Output the [X, Y] coordinate of the center of the cell containing the given text.  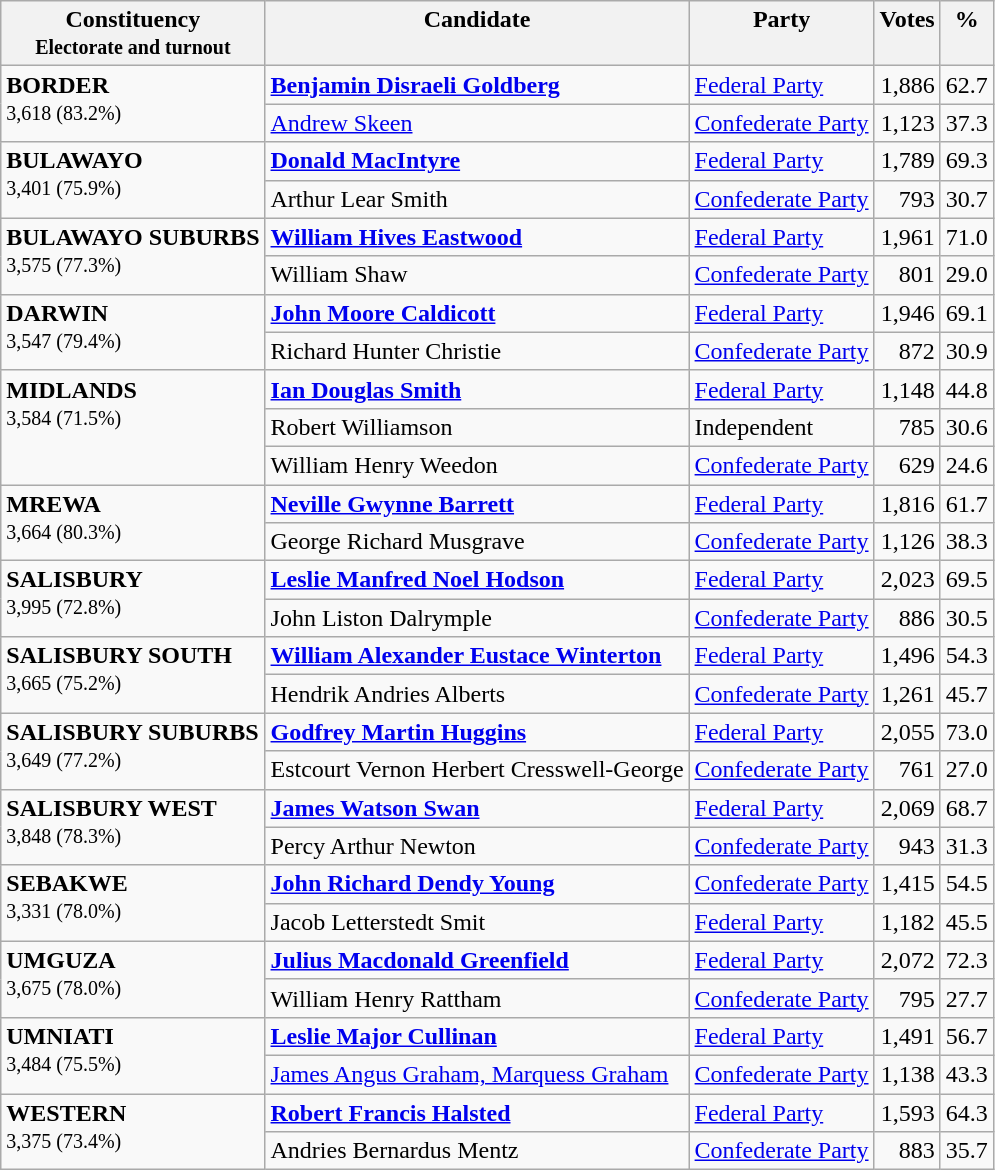
Estcourt Vernon Herbert Cresswell-George [477, 770]
72.3 [966, 960]
George Richard Musgrave [477, 542]
BULAWAYO SUBURBS3,575 (77.3%) [133, 256]
John Richard Dendy Young [477, 884]
Robert Williamson [477, 427]
2,069 [907, 808]
1,126 [907, 542]
872 [907, 351]
56.7 [966, 1036]
Leslie Manfred Noel Hodson [477, 580]
44.8 [966, 389]
John Liston Dalrymple [477, 618]
54.5 [966, 884]
2,072 [907, 960]
Hendrik Andries Alberts [477, 694]
943 [907, 846]
WESTERN3,375 (73.4%) [133, 1132]
31.3 [966, 846]
SALISBURY WEST3,848 (78.3%) [133, 827]
30.5 [966, 618]
1,946 [907, 313]
MREWA3,664 (80.3%) [133, 522]
Ian Douglas Smith [477, 389]
38.3 [966, 542]
William Henry Weedon [477, 465]
Andrew Skeen [477, 123]
UMNIATI3,484 (75.5%) [133, 1055]
SALISBURY3,995 (72.8%) [133, 599]
69.5 [966, 580]
John Moore Caldicott [477, 313]
1,593 [907, 1113]
Julius Macdonald Greenfield [477, 960]
BULAWAYO3,401 (75.9%) [133, 180]
SEBAKWE3,331 (78.0%) [133, 903]
SALISBURY SOUTH3,665 (75.2%) [133, 675]
Arthur Lear Smith [477, 199]
William Henry Rattham [477, 998]
Neville Gwynne Barrett [477, 503]
24.6 [966, 465]
785 [907, 427]
761 [907, 770]
27.7 [966, 998]
James Angus Graham, Marquess Graham [477, 1074]
% [966, 34]
1,816 [907, 503]
30.6 [966, 427]
Benjamin Disraeli Goldberg [477, 85]
793 [907, 199]
883 [907, 1151]
2,023 [907, 580]
MIDLANDS3,584 (71.5%) [133, 427]
DARWIN3,547 (79.4%) [133, 332]
1,496 [907, 656]
71.0 [966, 237]
629 [907, 465]
45.7 [966, 694]
Party [782, 34]
1,138 [907, 1074]
Candidate [477, 34]
William Shaw [477, 275]
45.5 [966, 922]
Godfrey Martin Huggins [477, 732]
61.7 [966, 503]
795 [907, 998]
43.3 [966, 1074]
801 [907, 275]
James Watson Swan [477, 808]
Robert Francis Halsted [477, 1113]
886 [907, 618]
1,415 [907, 884]
29.0 [966, 275]
68.7 [966, 808]
SALISBURY SUBURBS3,649 (77.2%) [133, 751]
2,055 [907, 732]
1,961 [907, 237]
ConstituencyElectorate and turnout [133, 34]
37.3 [966, 123]
1,123 [907, 123]
30.7 [966, 199]
William Hives Eastwood [477, 237]
1,261 [907, 694]
Independent [782, 427]
30.9 [966, 351]
Donald MacIntyre [477, 161]
73.0 [966, 732]
Votes [907, 34]
BORDER3,618 (83.2%) [133, 104]
35.7 [966, 1151]
UMGUZA3,675 (78.0%) [133, 979]
Richard Hunter Christie [477, 351]
1,491 [907, 1036]
1,886 [907, 85]
69.3 [966, 161]
64.3 [966, 1113]
William Alexander Eustace Winterton [477, 656]
1,182 [907, 922]
Leslie Major Cullinan [477, 1036]
Andries Bernardus Mentz [477, 1151]
27.0 [966, 770]
1,148 [907, 389]
69.1 [966, 313]
62.7 [966, 85]
54.3 [966, 656]
Percy Arthur Newton [477, 846]
Jacob Letterstedt Smit [477, 922]
1,789 [907, 161]
